From the cell containing the given text, extract its center point as (X, Y) coordinate. 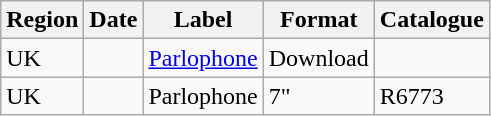
Region (42, 20)
Download (318, 58)
7" (318, 96)
Format (318, 20)
Date (114, 20)
R6773 (432, 96)
Label (203, 20)
Catalogue (432, 20)
